Pinpoint the cell where the given text exists, returning its (x, y) midpoint coordinate. 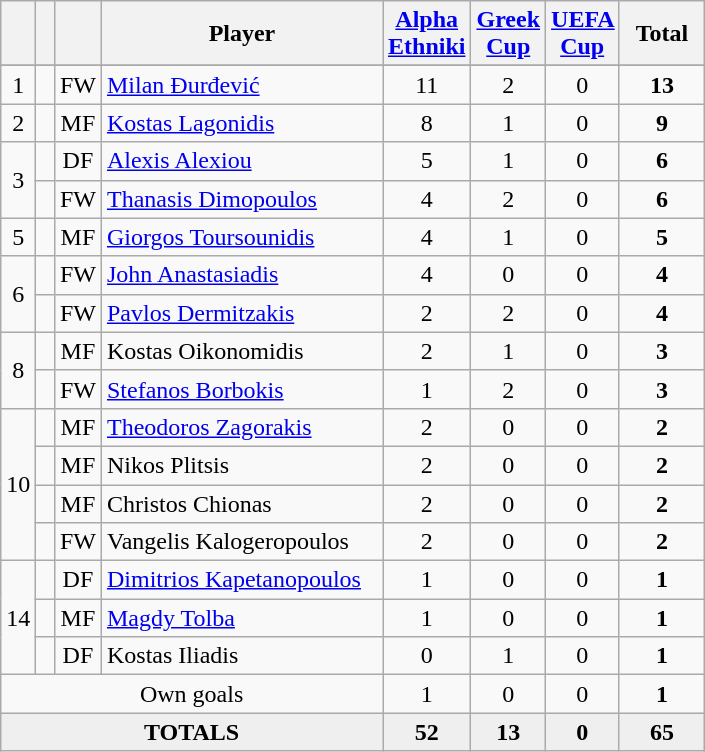
Stefanos Borbokis (242, 389)
Kostas Iliadis (242, 656)
Kostas Oikonomidis (242, 351)
Pavlos Dermitzakis (242, 313)
Greek Cup (508, 34)
Thanasis Dimopoulos (242, 199)
Player (242, 34)
52 (426, 732)
Total (662, 34)
11 (426, 85)
Christos Chionas (242, 503)
14 (18, 618)
65 (662, 732)
John Anastasiadis (242, 275)
TOTALS (192, 732)
Kostas Lagonidis (242, 123)
Own goals (192, 694)
Magdy Tolba (242, 618)
Alexis Alexiou (242, 161)
Milan Đurđević (242, 85)
10 (18, 484)
Alpha Ethniki (426, 34)
Nikos Plitsis (242, 465)
9 (662, 123)
Giorgos Toursounidis (242, 237)
UEFA Cup (582, 34)
Vangelis Kalogeropoulos (242, 542)
Dimitrios Kapetanopoulos (242, 580)
Theodoros Zagorakis (242, 427)
